Determine the [x, y] coordinate at the center of the cell enclosing the given text.  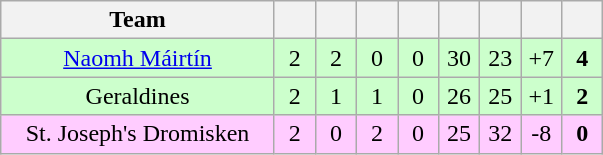
+7 [542, 58]
26 [460, 96]
St. Joseph's Dromisken [138, 134]
4 [582, 58]
+1 [542, 96]
23 [500, 58]
Geraldines [138, 96]
30 [460, 58]
Naomh Máirtín [138, 58]
32 [500, 134]
Team [138, 20]
-8 [542, 134]
